Return the [x, y] coordinate for the center point of the cell that contains the specified text.  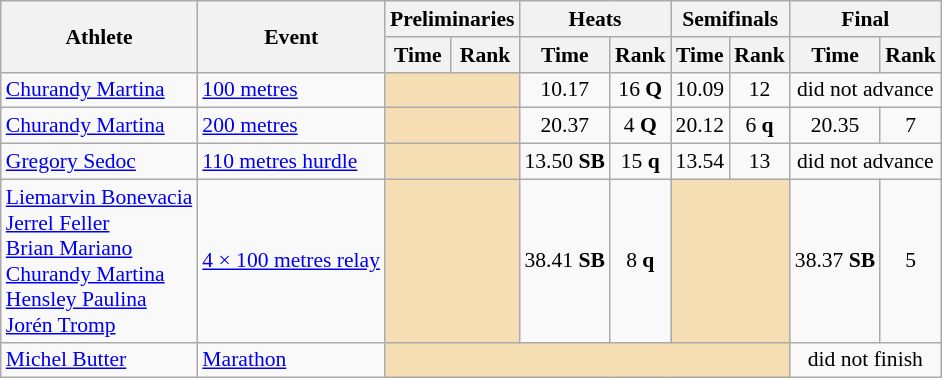
20.12 [700, 126]
13 [760, 162]
20.37 [564, 126]
Michel Butter [100, 360]
Preliminaries [452, 19]
Athlete [100, 36]
7 [910, 126]
4 × 100 metres relay [291, 260]
5 [910, 260]
6 q [760, 126]
16 Q [640, 90]
100 metres [291, 90]
Marathon [291, 360]
15 q [640, 162]
10.09 [700, 90]
13.50 SB [564, 162]
20.35 [836, 126]
Gregory Sedoc [100, 162]
110 metres hurdle [291, 162]
did not finish [866, 360]
Liemarvin BonevaciaJerrel FellerBrian MarianoChurandy MartinaHensley PaulinaJorén Tromp [100, 260]
4 Q [640, 126]
Event [291, 36]
Semifinals [730, 19]
8 q [640, 260]
Final [866, 19]
10.17 [564, 90]
38.41 SB [564, 260]
38.37 SB [836, 260]
13.54 [700, 162]
12 [760, 90]
200 metres [291, 126]
Heats [594, 19]
